Identify which cell holds the provided text, then report its (X, Y) central coordinate. 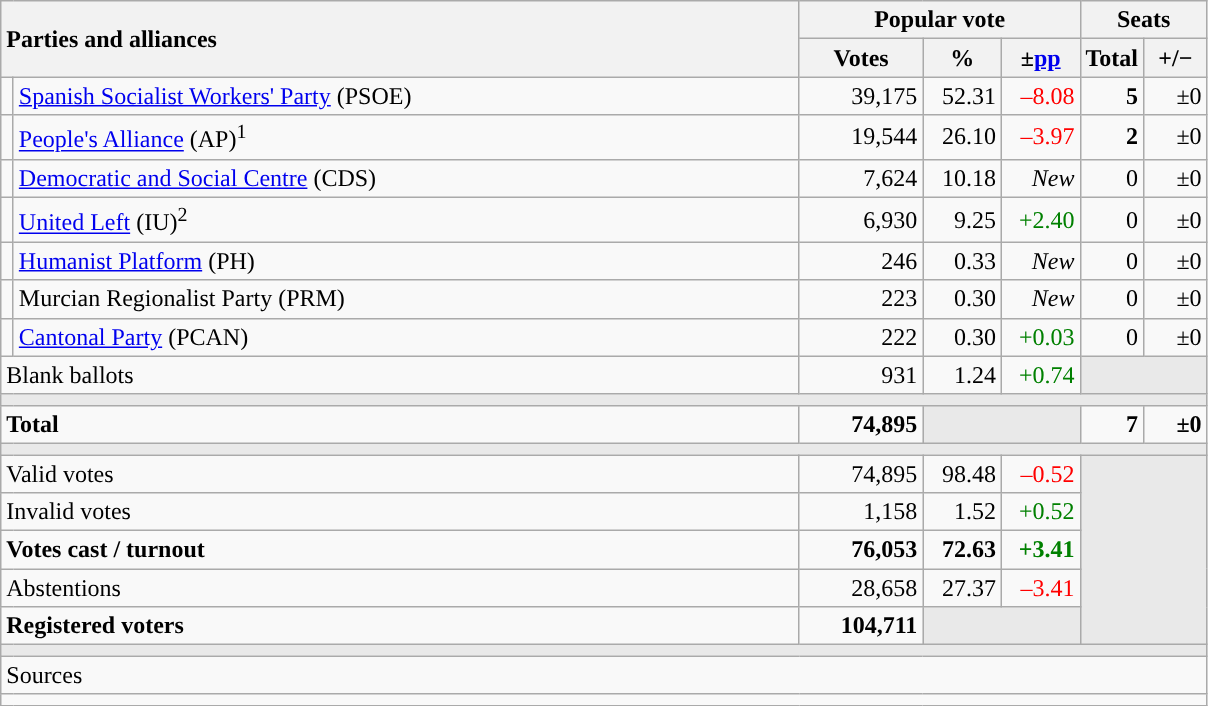
931 (861, 375)
Invalid votes (400, 512)
52.31 (962, 96)
1.24 (962, 375)
–0.52 (1040, 474)
Abstentions (400, 588)
1.52 (962, 512)
0.33 (962, 261)
5 (1112, 96)
Cantonal Party (PCAN) (406, 337)
7 (1112, 424)
–8.08 (1040, 96)
Valid votes (400, 474)
9.25 (962, 220)
222 (861, 337)
+0.74 (1040, 375)
1,158 (861, 512)
26.10 (962, 138)
Registered voters (400, 626)
2 (1112, 138)
–3.41 (1040, 588)
Votes cast / turnout (400, 550)
People's Alliance (AP)1 (406, 138)
+/− (1176, 58)
28,658 (861, 588)
Spanish Socialist Workers' Party (PSOE) (406, 96)
27.37 (962, 588)
Seats (1144, 20)
7,624 (861, 178)
% (962, 58)
72.63 (962, 550)
10.18 (962, 178)
223 (861, 299)
Parties and alliances (400, 39)
±pp (1040, 58)
104,711 (861, 626)
19,544 (861, 138)
Sources (604, 675)
39,175 (861, 96)
Blank ballots (400, 375)
Democratic and Social Centre (CDS) (406, 178)
Humanist Platform (PH) (406, 261)
Votes (861, 58)
+3.41 (1040, 550)
76,053 (861, 550)
+0.52 (1040, 512)
Popular vote (940, 20)
Murcian Regionalist Party (PRM) (406, 299)
United Left (IU)2 (406, 220)
98.48 (962, 474)
+2.40 (1040, 220)
+0.03 (1040, 337)
246 (861, 261)
6,930 (861, 220)
–3.97 (1040, 138)
